Scan for the cell matching the given text and deliver its [X, Y] coordinate at center. 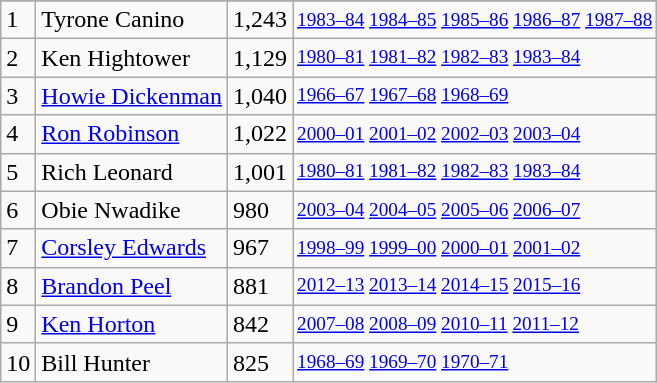
1966–67 1967–68 1968–69 [475, 96]
1,022 [260, 134]
2 [18, 58]
825 [260, 362]
1,001 [260, 172]
Corsley Edwards [132, 248]
Ron Robinson [132, 134]
1 [18, 20]
Obie Nwadike [132, 210]
1,243 [260, 20]
Ken Hightower [132, 58]
967 [260, 248]
8 [18, 286]
3 [18, 96]
Bill Hunter [132, 362]
1998–99 1999–00 2000–01 2001–02 [475, 248]
2007–08 2008–09 2010–11 2011–12 [475, 324]
Rich Leonard [132, 172]
6 [18, 210]
881 [260, 286]
2003–04 2004–05 2005–06 2006–07 [475, 210]
10 [18, 362]
1,040 [260, 96]
Tyrone Canino [132, 20]
842 [260, 324]
Ken Horton [132, 324]
1968–69 1969–70 1970–71 [475, 362]
1,129 [260, 58]
980 [260, 210]
1983–84 1984–85 1985–86 1986–87 1987–88 [475, 20]
2012–13 2013–14 2014–15 2015–16 [475, 286]
7 [18, 248]
4 [18, 134]
5 [18, 172]
2000–01 2001–02 2002–03 2003–04 [475, 134]
Howie Dickenman [132, 96]
9 [18, 324]
Brandon Peel [132, 286]
